From the cell containing the given text, extract its center point as (X, Y) coordinate. 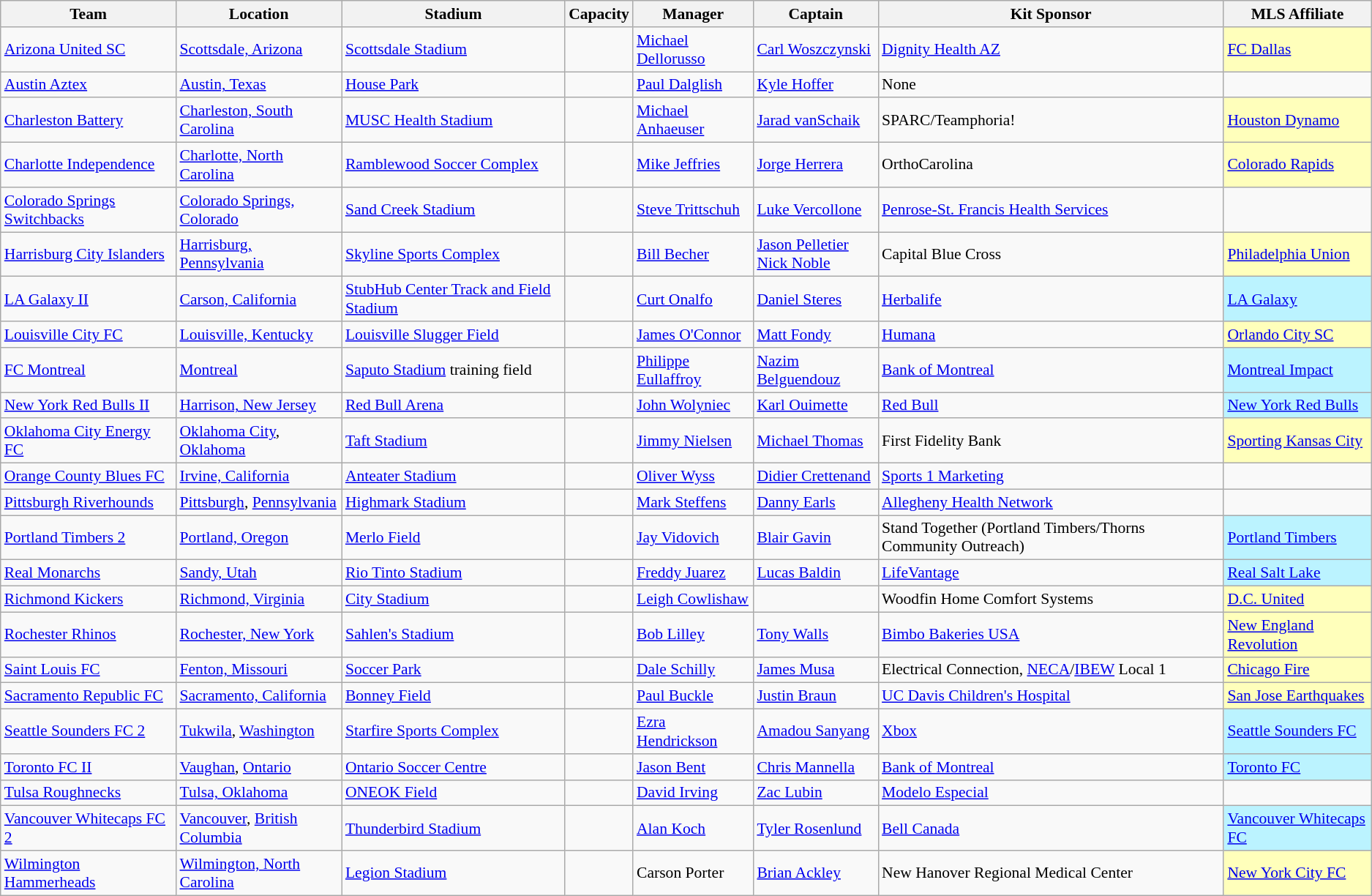
Sacramento, California (258, 696)
Highmark Stadium (454, 502)
Zac Lubin (815, 793)
Tukwila, Washington (258, 732)
Bob Lilley (693, 634)
Justin Braun (815, 696)
Orlando City SC (1297, 335)
Bell Canada (1051, 829)
Colorado Springs Switchbacks (89, 209)
Tyler Rosenlund (815, 829)
Jimmy Nielsen (693, 441)
Vancouver, British Columbia (258, 829)
Woodfin Home Comfort Systems (1051, 600)
Ontario Soccer Centre (454, 767)
First Fidelity Bank (1051, 441)
Penrose-St. Francis Health Services (1051, 209)
Red Bull (1051, 406)
Merlo Field (454, 537)
Louisville, Kentucky (258, 335)
Philadelphia Union (1297, 255)
Lucas Baldin (815, 573)
Richmond Kickers (89, 600)
New York Red Bulls II (89, 406)
Toronto FC II (89, 767)
Stadium (454, 14)
Charlotte, North Carolina (258, 165)
Electrical Connection, NECA/IBEW Local 1 (1051, 670)
Starfire Sports Complex (454, 732)
Jorge Herrera (815, 165)
Soccer Park (454, 670)
Dignity Health AZ (1051, 50)
Steve Trittschuh (693, 209)
Houston Dynamo (1297, 120)
Real Monarchs (89, 573)
Leigh Cowlishaw (693, 600)
Kyle Hoffer (815, 85)
Austin Aztex (89, 85)
New York City FC (1297, 873)
Tulsa, Oklahoma (258, 793)
Team (89, 14)
Captain (815, 14)
Louisville Slugger Field (454, 335)
Jarad vanSchaik (815, 120)
Montreal (258, 370)
Fenton, Missouri (258, 670)
ONEOK Field (454, 793)
Kit Sponsor (1051, 14)
Jay Vidovich (693, 537)
Toronto FC (1297, 767)
Bonney Field (454, 696)
Thunderbird Stadium (454, 829)
Carson Porter (693, 873)
LifeVantage (1051, 573)
LA Galaxy II (89, 299)
Michael Thomas (815, 441)
Allegheny Health Network (1051, 502)
Manager (693, 14)
Chris Mannella (815, 767)
Anteater Stadium (454, 477)
Scottsdale Stadium (454, 50)
Tony Walls (815, 634)
James O'Connor (693, 335)
StubHub Center Track and Field Stadium (454, 299)
Orange County Blues FC (89, 477)
New England Revolution (1297, 634)
Charlotte Independence (89, 165)
Michael Anhaeuser (693, 120)
David Irving (693, 793)
Vancouver Whitecaps FC (1297, 829)
Xbox (1051, 732)
OrthoCarolina (1051, 165)
Sporting Kansas City (1297, 441)
Seattle Sounders FC 2 (89, 732)
City Stadium (454, 600)
Carl Woszczynski (815, 50)
SPARC/Teamphoria! (1051, 120)
Humana (1051, 335)
MUSC Health Stadium (454, 120)
John Wolyniec (693, 406)
Wilmington Hammerheads (89, 873)
Harrisburg, Pennsylvania (258, 255)
Capacity (599, 14)
Oliver Wyss (693, 477)
Irvine, California (258, 477)
Mike Jeffries (693, 165)
Harrison, New Jersey (258, 406)
Mark Steffens (693, 502)
Pittsburgh Riverhounds (89, 502)
Dale Schilly (693, 670)
Scottsdale, Arizona (258, 50)
UC Davis Children's Hospital (1051, 696)
James Musa (815, 670)
MLS Affiliate (1297, 14)
Richmond, Virginia (258, 600)
Karl Ouimette (815, 406)
Capital Blue Cross (1051, 255)
Didier Crettenand (815, 477)
Red Bull Arena (454, 406)
Harrisburg City Islanders (89, 255)
Louisville City FC (89, 335)
Curt Onalfo (693, 299)
Nazim Belguendouz (815, 370)
Brian Ackley (815, 873)
Ezra Hendrickson (693, 732)
Luke Vercollone (815, 209)
LA Galaxy (1297, 299)
Vaughan, Ontario (258, 767)
Carson, California (258, 299)
Bimbo Bakeries USA (1051, 634)
House Park (454, 85)
Charleston, South Carolina (258, 120)
Freddy Juarez (693, 573)
Montreal Impact (1297, 370)
Ramblewood Soccer Complex (454, 165)
Jason Pelletier Nick Noble (815, 255)
Portland Timbers 2 (89, 537)
Vancouver Whitecaps FC 2 (89, 829)
Sandy, Utah (258, 573)
New York Red Bulls (1297, 406)
Daniel Steres (815, 299)
Herbalife (1051, 299)
Rochester Rhinos (89, 634)
Rio Tinto Stadium (454, 573)
Michael Dellorusso (693, 50)
FC Montreal (89, 370)
Austin, Texas (258, 85)
Seattle Sounders FC (1297, 732)
Arizona United SC (89, 50)
Sports 1 Marketing (1051, 477)
Charleston Battery (89, 120)
Matt Fondy (815, 335)
Oklahoma City, Oklahoma (258, 441)
Legion Stadium (454, 873)
Pittsburgh, Pennsylvania (258, 502)
Taft Stadium (454, 441)
Danny Earls (815, 502)
Portland Timbers (1297, 537)
Oklahoma City Energy FC (89, 441)
Tulsa Roughnecks (89, 793)
Colorado Rapids (1297, 165)
Jason Bent (693, 767)
Saputo Stadium training field (454, 370)
Blair Gavin (815, 537)
San Jose Earthquakes (1297, 696)
Portland, Oregon (258, 537)
Location (258, 14)
Paul Dalglish (693, 85)
Sahlen's Stadium (454, 634)
Bill Becher (693, 255)
Skyline Sports Complex (454, 255)
Amadou Sanyang (815, 732)
Colorado Springs, Colorado (258, 209)
Real Salt Lake (1297, 573)
Chicago Fire (1297, 670)
New Hanover Regional Medical Center (1051, 873)
Saint Louis FC (89, 670)
Sacramento Republic FC (89, 696)
FC Dallas (1297, 50)
D.C. United (1297, 600)
Wilmington, North Carolina (258, 873)
None (1051, 85)
Rochester, New York (258, 634)
Stand Together (Portland Timbers/Thorns Community Outreach) (1051, 537)
Alan Koch (693, 829)
Paul Buckle (693, 696)
Philippe Eullaffroy (693, 370)
Modelo Especial (1051, 793)
Sand Creek Stadium (454, 209)
